Extract the [x, y] coordinate from the center of the cell holding the provided text.  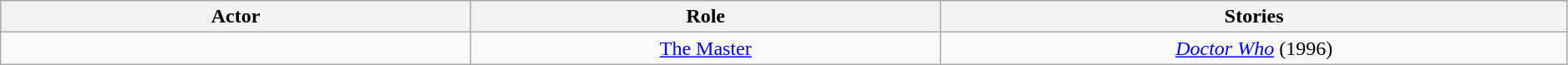
The Master [705, 48]
Actor [236, 17]
Stories [1254, 17]
Role [705, 17]
Doctor Who (1996) [1254, 48]
